Identify which cell holds the provided text, then report its [x, y] central coordinate. 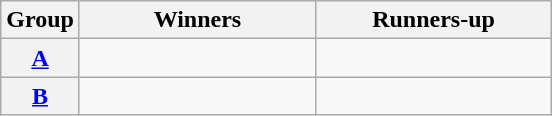
A [40, 58]
Winners [197, 20]
Runners-up [433, 20]
B [40, 96]
Group [40, 20]
